Provide the (X, Y) coordinate of the cell's center where the given text is located.  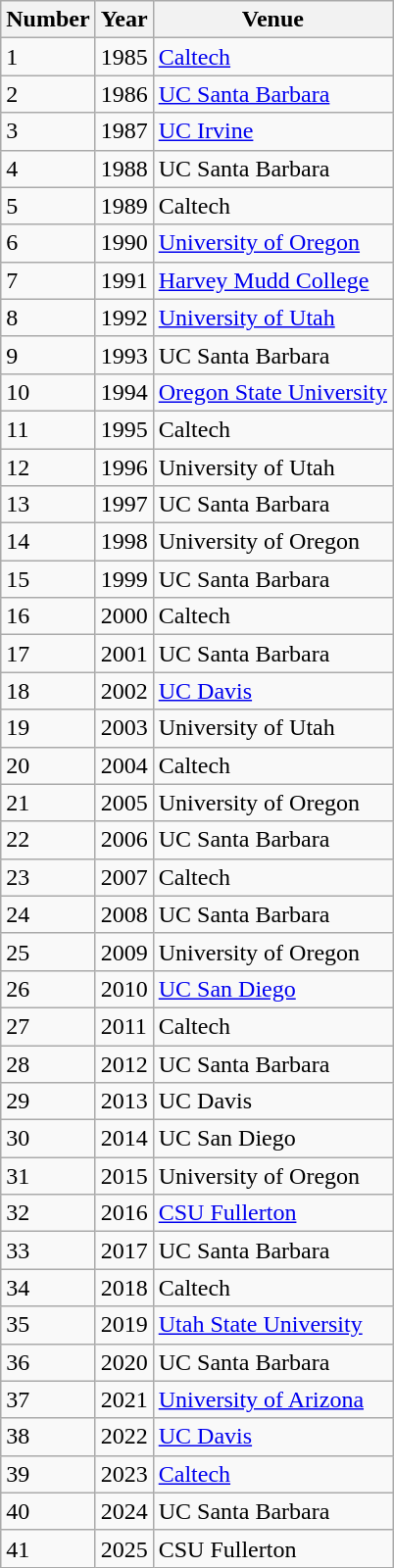
Venue (272, 20)
2021 (123, 1399)
2024 (123, 1511)
17 (48, 654)
2023 (123, 1474)
35 (48, 1325)
40 (48, 1511)
1988 (123, 169)
1993 (123, 355)
2006 (123, 840)
1990 (123, 243)
19 (48, 728)
2005 (123, 803)
Number (48, 20)
2011 (123, 1026)
18 (48, 691)
1 (48, 57)
31 (48, 1176)
6 (48, 243)
29 (48, 1102)
UC Irvine (272, 131)
2012 (123, 1063)
Harvey Mudd College (272, 280)
2003 (123, 728)
2015 (123, 1176)
2010 (123, 989)
2001 (123, 654)
2019 (123, 1325)
1992 (123, 318)
2008 (123, 914)
2025 (123, 1548)
38 (48, 1437)
2016 (123, 1213)
33 (48, 1250)
7 (48, 280)
8 (48, 318)
26 (48, 989)
11 (48, 429)
2000 (123, 616)
1985 (123, 57)
1989 (123, 206)
2020 (123, 1362)
30 (48, 1139)
Oregon State University (272, 392)
24 (48, 914)
34 (48, 1288)
1994 (123, 392)
5 (48, 206)
13 (48, 505)
1986 (123, 94)
2002 (123, 691)
1995 (123, 429)
3 (48, 131)
14 (48, 542)
2014 (123, 1139)
25 (48, 952)
1991 (123, 280)
9 (48, 355)
2022 (123, 1437)
1998 (123, 542)
28 (48, 1063)
2007 (123, 877)
41 (48, 1548)
2017 (123, 1250)
4 (48, 169)
1997 (123, 505)
27 (48, 1026)
23 (48, 877)
University of Arizona (272, 1399)
2013 (123, 1102)
22 (48, 840)
2 (48, 94)
16 (48, 616)
2004 (123, 765)
36 (48, 1362)
1987 (123, 131)
Utah State University (272, 1325)
32 (48, 1213)
12 (48, 467)
37 (48, 1399)
2018 (123, 1288)
39 (48, 1474)
Year (123, 20)
1996 (123, 467)
10 (48, 392)
21 (48, 803)
15 (48, 579)
20 (48, 765)
2009 (123, 952)
1999 (123, 579)
